Locate the cell with the specified text and output its (x, y) center coordinate. 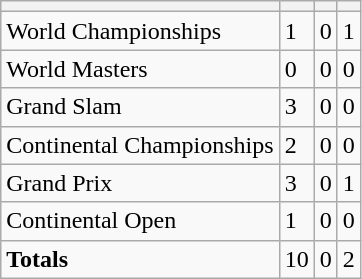
Grand Prix (140, 183)
10 (296, 259)
Totals (140, 259)
World Championships (140, 31)
Continental Open (140, 221)
Continental Championships (140, 145)
World Masters (140, 69)
Grand Slam (140, 107)
